Search for the cell housing the specified text and yield its [x, y] center coordinate. 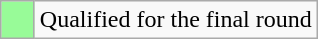
Qualified for the final round [176, 20]
